Scan for the cell matching the given text and deliver its (X, Y) coordinate at center. 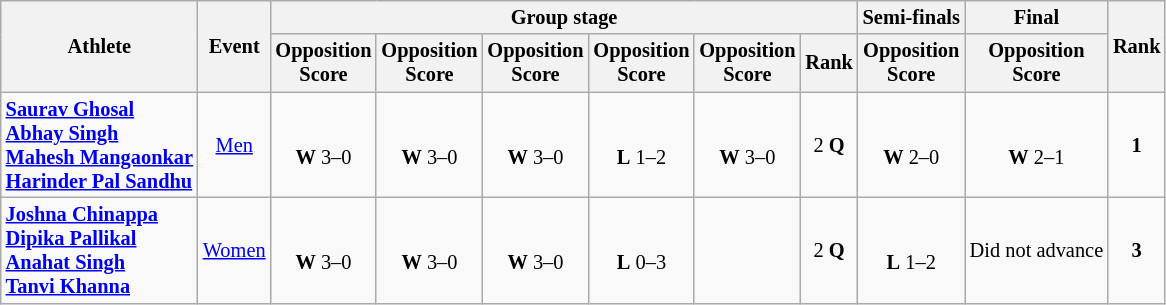
1 (1136, 145)
Women (234, 250)
L 0–3 (641, 250)
Event (234, 46)
Semi-finals (912, 17)
W 2–0 (912, 145)
Final (1036, 17)
W 2–1 (1036, 145)
Saurav GhosalAbhay SinghMahesh MangaonkarHarinder Pal Sandhu (100, 145)
Men (234, 145)
Group stage (564, 17)
Joshna ChinappaDipika PallikalAnahat SinghTanvi Khanna (100, 250)
Did not advance (1036, 250)
Athlete (100, 46)
3 (1136, 250)
